Find where the given text appears and provide that cell's center as [X, Y] coordinate. 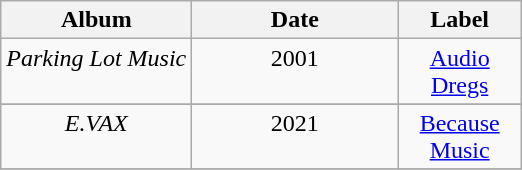
E.VAX [96, 136]
Album [96, 20]
Parking Lot Music [96, 72]
2001 [295, 72]
Audio Dregs [460, 72]
Date [295, 20]
2021 [295, 136]
Label [460, 20]
Because Music [460, 136]
